Provide the [X, Y] coordinate of the cell's center where the given text is located.  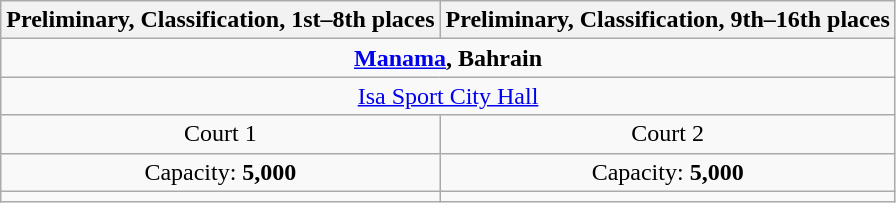
Preliminary, Classification, 9th–16th places [668, 20]
Isa Sport City Hall [448, 96]
Preliminary, Classification, 1st–8th places [220, 20]
Court 1 [220, 134]
Manama, Bahrain [448, 58]
Court 2 [668, 134]
